Provide the (X, Y) coordinate of the cell's center where the given text is located.  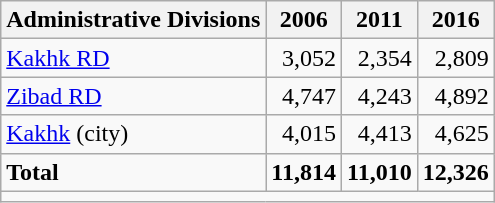
12,326 (456, 172)
11,814 (304, 172)
Kakhk (city) (134, 134)
Administrative Divisions (134, 20)
2016 (456, 20)
2,354 (380, 58)
2,809 (456, 58)
3,052 (304, 58)
4,413 (380, 134)
Zibad RD (134, 96)
2006 (304, 20)
4,747 (304, 96)
Kakhk RD (134, 58)
4,015 (304, 134)
4,892 (456, 96)
4,243 (380, 96)
4,625 (456, 134)
Total (134, 172)
11,010 (380, 172)
2011 (380, 20)
